Locate the cell with the specified text and output its [X, Y] center coordinate. 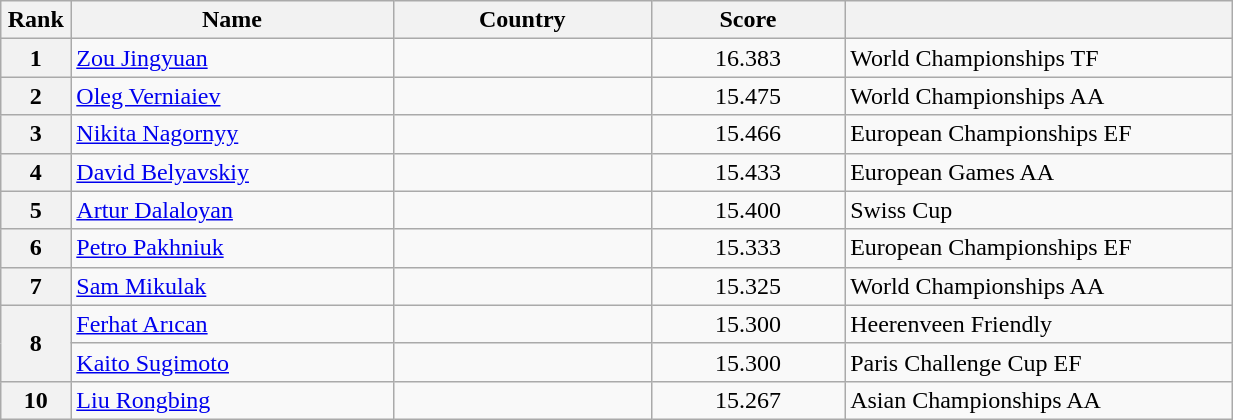
1 [36, 58]
7 [36, 286]
15.475 [748, 96]
David Belyavskiy [232, 172]
15.325 [748, 286]
Country [522, 20]
Zou Jingyuan [232, 58]
Swiss Cup [1038, 210]
Petro Pakhniuk [232, 248]
15.333 [748, 248]
15.267 [748, 400]
5 [36, 210]
15.400 [748, 210]
15.466 [748, 134]
Paris Challenge Cup EF [1038, 362]
Sam Mikulak [232, 286]
15.433 [748, 172]
European Games AA [1038, 172]
Oleg Verniaiev [232, 96]
Nikita Nagornyy [232, 134]
10 [36, 400]
8 [36, 343]
Artur Dalaloyan [232, 210]
Name [232, 20]
Rank [36, 20]
Kaito Sugimoto [232, 362]
6 [36, 248]
Ferhat Arıcan [232, 324]
2 [36, 96]
16.383 [748, 58]
Asian Championships AA [1038, 400]
3 [36, 134]
Heerenveen Friendly [1038, 324]
Liu Rongbing [232, 400]
Score [748, 20]
4 [36, 172]
World Championships TF [1038, 58]
